Detect which cell encompasses the target text, then output its [X, Y] center coordinate. 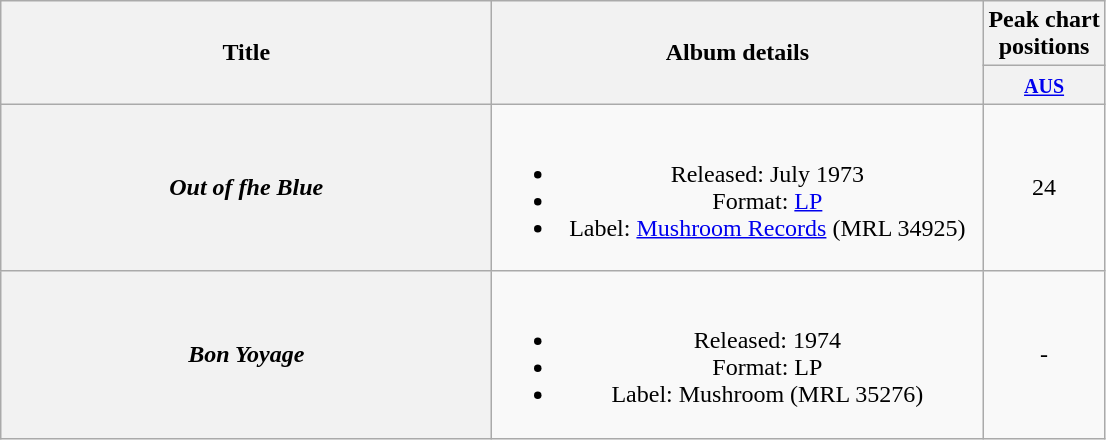
24 [1044, 188]
Peak chartpositions [1044, 34]
Released: July 1973Format: LPLabel: Mushroom Records (MRL 34925) [738, 188]
Album details [738, 52]
Released: 1974Format: LPLabel: Mushroom (MRL 35276) [738, 354]
- [1044, 354]
Bon Yoyage [246, 354]
Title [246, 52]
Out of fhe Blue [246, 188]
AUS [1044, 85]
